Provide the (X, Y) coordinate of the cell's center where the given text is located.  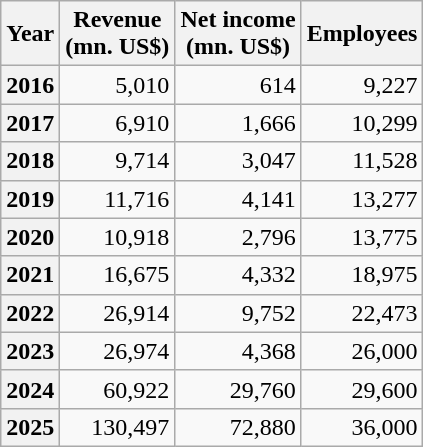
2,796 (238, 237)
9,227 (362, 85)
614 (238, 85)
13,277 (362, 199)
2023 (30, 351)
2018 (30, 161)
2022 (30, 313)
4,368 (238, 351)
26,000 (362, 351)
16,675 (118, 275)
18,975 (362, 275)
9,752 (238, 313)
2016 (30, 85)
1,666 (238, 123)
10,299 (362, 123)
Employees (362, 34)
13,775 (362, 237)
11,716 (118, 199)
5,010 (118, 85)
2019 (30, 199)
36,000 (362, 427)
2025 (30, 427)
6,910 (118, 123)
26,914 (118, 313)
2017 (30, 123)
72,880 (238, 427)
Net income(mn. US$) (238, 34)
Revenue(mn. US$) (118, 34)
29,760 (238, 389)
10,918 (118, 237)
9,714 (118, 161)
22,473 (362, 313)
3,047 (238, 161)
4,332 (238, 275)
130,497 (118, 427)
29,600 (362, 389)
60,922 (118, 389)
2020 (30, 237)
11,528 (362, 161)
4,141 (238, 199)
Year (30, 34)
26,974 (118, 351)
2024 (30, 389)
2021 (30, 275)
